Extract the [X, Y] coordinate from the center of the cell holding the provided text.  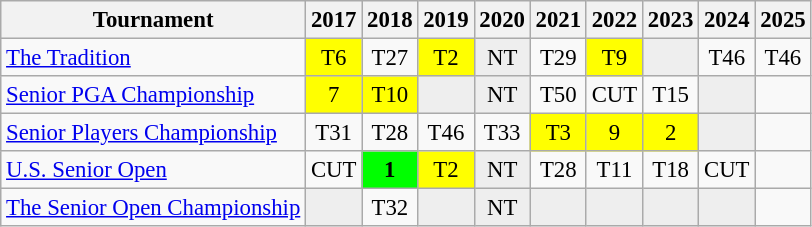
2022 [614, 20]
2023 [671, 20]
T6 [334, 58]
7 [334, 95]
T11 [614, 170]
T10 [390, 95]
2020 [502, 20]
Tournament [154, 20]
U.S. Senior Open [154, 170]
T15 [671, 95]
T31 [334, 133]
T3 [558, 133]
2 [671, 133]
Senior Players Championship [154, 133]
2025 [783, 20]
2017 [334, 20]
2024 [727, 20]
T33 [502, 133]
T29 [558, 58]
2019 [446, 20]
T50 [558, 95]
The Tradition [154, 58]
1 [390, 170]
T27 [390, 58]
T9 [614, 58]
The Senior Open Championship [154, 208]
Senior PGA Championship [154, 95]
9 [614, 133]
2021 [558, 20]
2018 [390, 20]
T18 [671, 170]
T32 [390, 208]
